Search for the cell housing the specified text and yield its [X, Y] center coordinate. 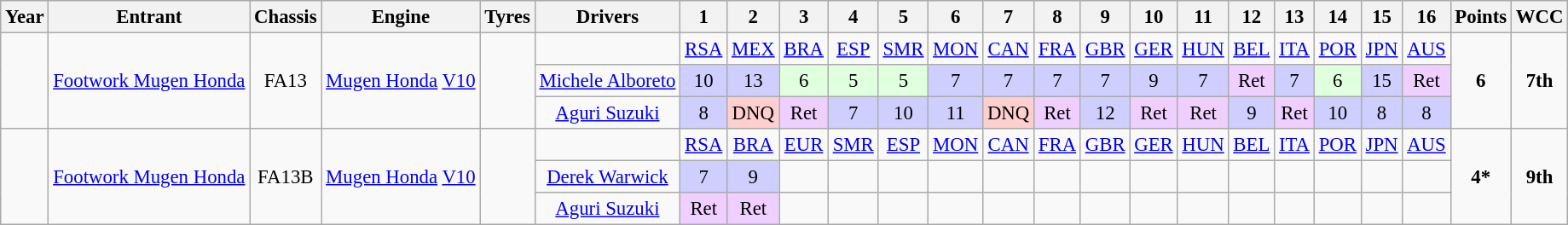
4 [853, 17]
7th [1539, 82]
Michele Alboreto [607, 81]
Drivers [607, 17]
FA13B [286, 177]
EUR [803, 145]
3 [803, 17]
Entrant [149, 17]
16 [1426, 17]
4* [1480, 177]
2 [754, 17]
Tyres [507, 17]
WCC [1539, 17]
MEX [754, 49]
14 [1337, 17]
FA13 [286, 82]
1 [704, 17]
Derek Warwick [607, 177]
9th [1539, 177]
Points [1480, 17]
Year [25, 17]
Chassis [286, 17]
Engine [401, 17]
